Detect which cell encompasses the target text, then output its (X, Y) center coordinate. 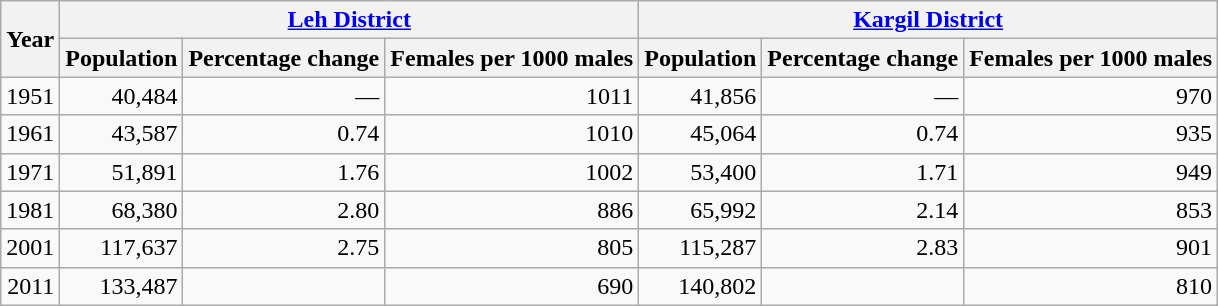
2011 (30, 286)
65,992 (700, 210)
1.71 (863, 172)
45,064 (700, 134)
2.14 (863, 210)
2.80 (284, 210)
40,484 (122, 96)
115,287 (700, 248)
1971 (30, 172)
117,637 (122, 248)
1.76 (284, 172)
Year (30, 39)
43,587 (122, 134)
2.75 (284, 248)
1981 (30, 210)
1951 (30, 96)
133,487 (122, 286)
949 (1091, 172)
1010 (512, 134)
970 (1091, 96)
1011 (512, 96)
53,400 (700, 172)
935 (1091, 134)
2001 (30, 248)
Leh District (350, 20)
805 (512, 248)
51,891 (122, 172)
140,802 (700, 286)
853 (1091, 210)
1961 (30, 134)
Kargil District (928, 20)
690 (512, 286)
2.83 (863, 248)
41,856 (700, 96)
901 (1091, 248)
68,380 (122, 210)
1002 (512, 172)
810 (1091, 286)
886 (512, 210)
